Extract the [X, Y] coordinate from the center of the cell holding the provided text.  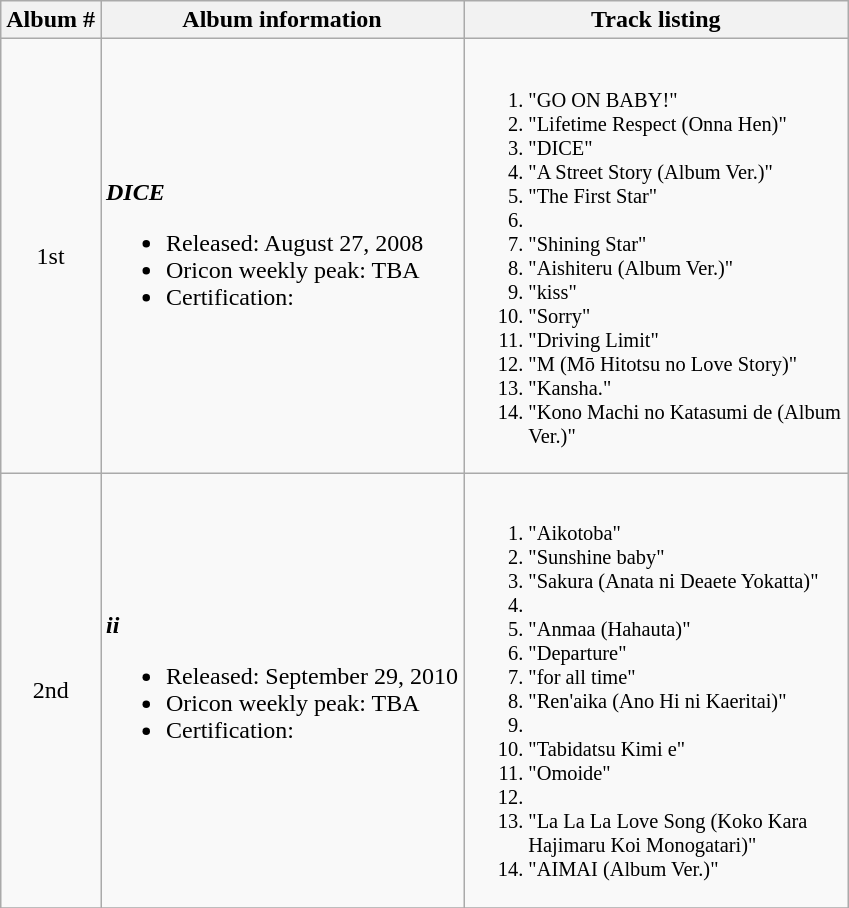
Track listing [656, 20]
2nd [51, 690]
Album information [282, 20]
iiReleased: September 29, 2010Oricon weekly peak: TBACertification: [282, 690]
1st [51, 256]
DICEReleased: August 27, 2008Oricon weekly peak: TBACertification: [282, 256]
Album # [51, 20]
